Identify which cell holds the provided text, then report its [X, Y] central coordinate. 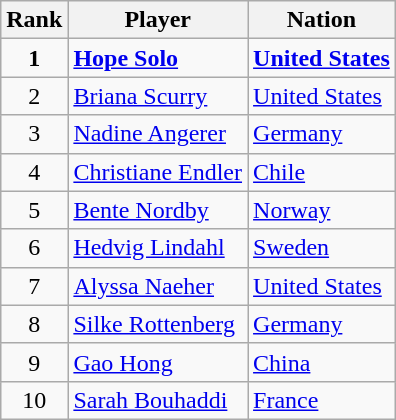
France [322, 400]
Gao Hong [158, 362]
2 [34, 96]
Hedvig Lindahl [158, 248]
3 [34, 134]
China [322, 362]
Player [158, 20]
8 [34, 324]
Christiane Endler [158, 172]
Nadine Angerer [158, 134]
9 [34, 362]
Sarah Bouhaddi [158, 400]
7 [34, 286]
1 [34, 58]
Bente Nordby [158, 210]
Norway [322, 210]
Alyssa Naeher [158, 286]
Sweden [322, 248]
5 [34, 210]
10 [34, 400]
Hope Solo [158, 58]
4 [34, 172]
Silke Rottenberg [158, 324]
Chile [322, 172]
6 [34, 248]
Rank [34, 20]
Nation [322, 20]
Briana Scurry [158, 96]
